Locate the cell with the specified text and output its (X, Y) center coordinate. 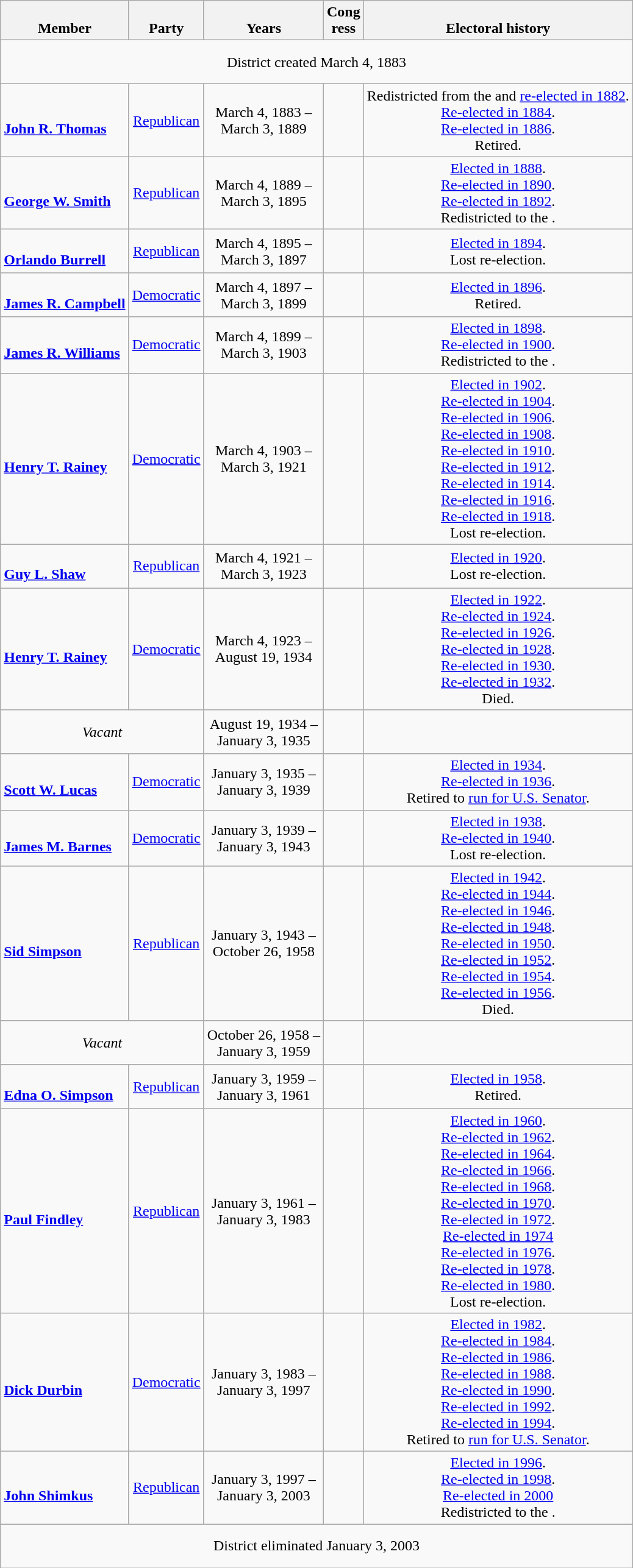
District created March 4, 1883 (316, 62)
October 26, 1958 –January 3, 1959 (263, 1043)
Edna O. Simpson (65, 1087)
March 4, 1923 –August 19, 1934 (263, 649)
Sid Simpson (65, 943)
Congress (344, 21)
Elected in 1958.Retired. (498, 1087)
Elected in 1934.Re-elected in 1936.Retired to run for U.S. Senator. (498, 782)
Elected in 1996.Re-elected in 1998.Re-elected in 2000Redistricted to the . (498, 1487)
Member (65, 21)
March 4, 1899 –March 3, 1903 (263, 345)
John Shimkus (65, 1487)
January 3, 1997 –January 3, 2003 (263, 1487)
Years (263, 21)
Elected in 1920.Lost re-election. (498, 566)
March 4, 1889 –March 3, 1895 (263, 193)
January 3, 1935 –January 3, 1939 (263, 782)
March 4, 1895 –March 3, 1897 (263, 251)
Paul Findley (65, 1210)
District eliminated January 3, 2003 (316, 1545)
Electoral history (498, 21)
George W. Smith (65, 193)
January 3, 1959 –January 3, 1961 (263, 1087)
Elected in 1938.Re-elected in 1940.Lost re-election. (498, 838)
James M. Barnes (65, 838)
James R. Williams (65, 345)
Elected in 1922.Re-elected in 1924.Re-elected in 1926.Re-elected in 1928.Re-elected in 1930.Re-elected in 1932.Died. (498, 649)
Dick Durbin (65, 1382)
January 3, 1939 –January 3, 1943 (263, 838)
March 4, 1903 –March 3, 1921 (263, 458)
August 19, 1934 –January 3, 1935 (263, 732)
January 3, 1943 –October 26, 1958 (263, 943)
Elected in 1894.Lost re-election. (498, 251)
March 4, 1897 –March 3, 1899 (263, 295)
Elected in 1896.Retired. (498, 295)
Redistricted from the and re-elected in 1882.Re-elected in 1884.Re-elected in 1886.Retired. (498, 121)
Guy L. Shaw (65, 566)
January 3, 1983 –January 3, 1997 (263, 1382)
Elected in 1888.Re-elected in 1890.Re-elected in 1892.Redistricted to the . (498, 193)
Elected in 1898.Re-elected in 1900.Redistricted to the . (498, 345)
Orlando Burrell (65, 251)
John R. Thomas (65, 121)
Party (166, 21)
Scott W. Lucas (65, 782)
January 3, 1961 –January 3, 1983 (263, 1210)
March 4, 1883 –March 3, 1889 (263, 121)
March 4, 1921 –March 3, 1923 (263, 566)
James R. Campbell (65, 295)
